Extract the [X, Y] coordinate from the center of the cell holding the provided text.  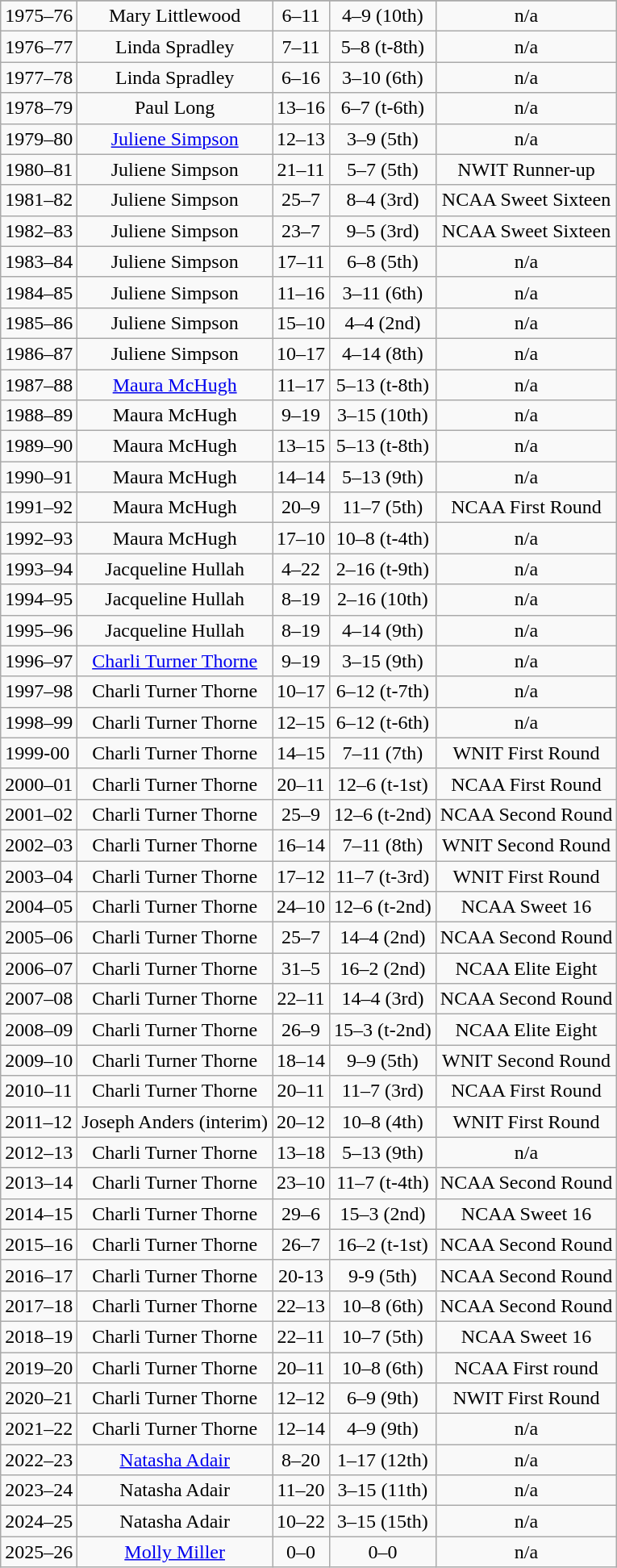
11–7 (3rd) [383, 1091]
23–7 [302, 231]
1996–97 [39, 661]
9–9 (5th) [383, 1060]
3–9 (5th) [383, 139]
1976–77 [39, 47]
Mary Littlewood [175, 16]
17–10 [302, 538]
1994–95 [39, 600]
1993–94 [39, 569]
3–10 (6th) [383, 77]
NWIT Runner-up [526, 169]
1997–98 [39, 692]
3–15 (9th) [383, 661]
2012–13 [39, 1152]
16–14 [302, 845]
9–5 (3rd) [383, 231]
2002–03 [39, 845]
1978–79 [39, 108]
18–14 [302, 1060]
6–8 (5th) [383, 261]
31–5 [302, 968]
12–12 [302, 1399]
2019–20 [39, 1368]
1983–84 [39, 261]
13–16 [302, 108]
1987–88 [39, 385]
16–2 (t-1st) [383, 1244]
1–17 (12th) [383, 1460]
14–14 [302, 477]
4–4 (2nd) [383, 323]
12–14 [302, 1429]
22–13 [302, 1306]
2016–17 [39, 1275]
7–11 [302, 47]
3–15 (15th) [383, 1521]
1984–85 [39, 292]
14–15 [302, 753]
6–12 (t-6th) [383, 722]
2024–25 [39, 1521]
4–9 (9th) [383, 1429]
10–22 [302, 1521]
11–16 [302, 292]
20–12 [302, 1122]
1988–89 [39, 416]
13–18 [302, 1152]
NWIT First Round [526, 1399]
3–11 (6th) [383, 292]
Molly Miller [175, 1552]
1998–99 [39, 722]
8–4 (3rd) [383, 200]
11–20 [302, 1491]
1991–92 [39, 508]
2015–16 [39, 1244]
2005–06 [39, 938]
9-9 (5th) [383, 1275]
2004–05 [39, 907]
6–7 (t-6th) [383, 108]
6–12 (t-7th) [383, 692]
8–20 [302, 1460]
1981–82 [39, 200]
23–10 [302, 1183]
5–7 (5th) [383, 169]
4–14 (9th) [383, 630]
11–7 (t-4th) [383, 1183]
24–10 [302, 907]
10–8 (4th) [383, 1122]
21–11 [302, 169]
2001–02 [39, 814]
26–7 [302, 1244]
2017–18 [39, 1306]
NCAA First round [526, 1368]
17–11 [302, 261]
6–9 (9th) [383, 1399]
2003–04 [39, 876]
5–8 (t-8th) [383, 47]
26–9 [302, 1030]
1999-00 [39, 753]
1995–96 [39, 630]
12–6 (t-1st) [383, 784]
12–15 [302, 722]
2020–21 [39, 1399]
1980–81 [39, 169]
2007–08 [39, 999]
1985–86 [39, 323]
1982–83 [39, 231]
12–13 [302, 139]
2011–12 [39, 1122]
10–7 (5th) [383, 1336]
1977–78 [39, 77]
2023–24 [39, 1491]
2013–14 [39, 1183]
2009–10 [39, 1060]
25–9 [302, 814]
7–11 (7th) [383, 753]
2014–15 [39, 1214]
29–6 [302, 1214]
3–15 (11th) [383, 1491]
4–22 [302, 569]
1990–91 [39, 477]
15–3 (t-2nd) [383, 1030]
2–16 (10th) [383, 600]
1975–76 [39, 16]
1992–93 [39, 538]
2021–22 [39, 1429]
16–2 (2nd) [383, 968]
6–16 [302, 77]
13–15 [302, 446]
17–12 [302, 876]
14–4 (3rd) [383, 999]
2000–01 [39, 784]
14–4 (2nd) [383, 938]
2–16 (t-9th) [383, 569]
15–10 [302, 323]
Joseph Anders (interim) [175, 1122]
2010–11 [39, 1091]
2022–23 [39, 1460]
4–9 (10th) [383, 16]
20–9 [302, 508]
10–8 (t-4th) [383, 538]
11–7 (5th) [383, 508]
1979–80 [39, 139]
20-13 [302, 1275]
2025–26 [39, 1552]
2008–09 [39, 1030]
1986–87 [39, 353]
15–3 (2nd) [383, 1214]
2006–07 [39, 968]
11–7 (t-3rd) [383, 876]
7–11 (8th) [383, 845]
1989–90 [39, 446]
2018–19 [39, 1336]
Paul Long [175, 108]
3–15 (10th) [383, 416]
11–17 [302, 385]
4–14 (8th) [383, 353]
6–11 [302, 16]
